Return the (x, y) coordinate for the center point of the cell that contains the specified text.  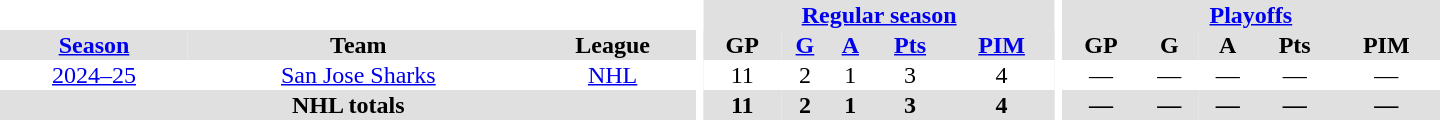
Playoffs (1251, 15)
Regular season (879, 15)
2024–25 (94, 75)
League (613, 45)
NHL (613, 75)
Season (94, 45)
NHL totals (348, 105)
San Jose Sharks (358, 75)
Team (358, 45)
